Find where the given text appears and provide that cell's center as [x, y] coordinate. 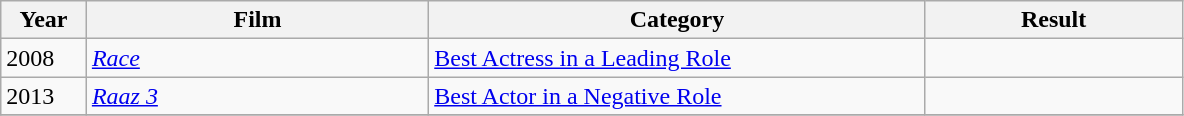
Raaz 3 [257, 96]
Film [257, 20]
Race [257, 58]
Result [1054, 20]
Category [677, 20]
Best Actress in a Leading Role [677, 58]
2013 [44, 96]
Year [44, 20]
Best Actor in a Negative Role [677, 96]
2008 [44, 58]
